Search for the cell housing the specified text and yield its (x, y) center coordinate. 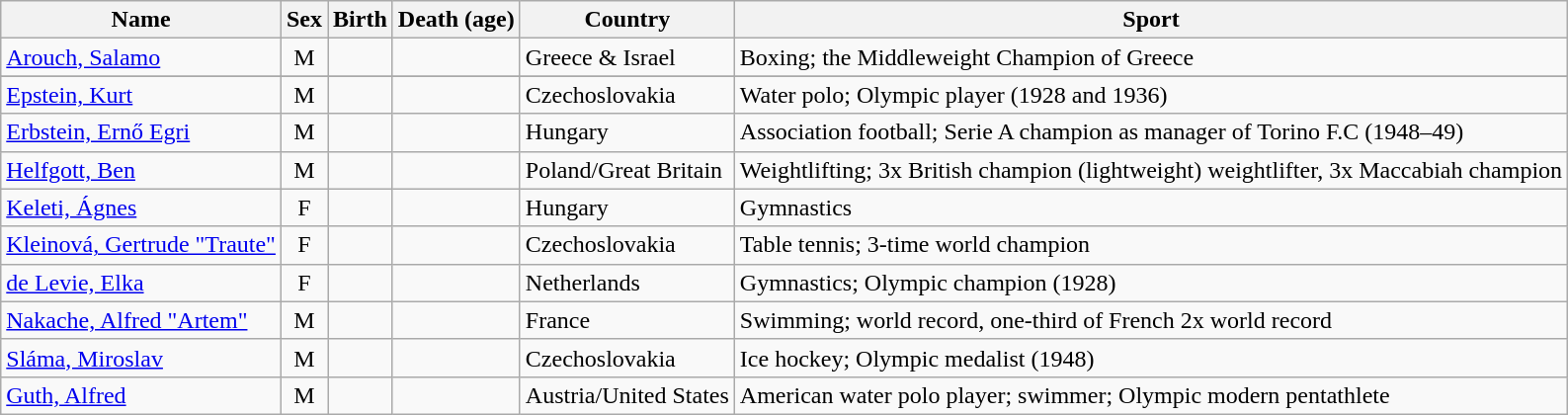
Weightlifting; 3x British champion (lightweight) weightlifter, 3x Maccabiah champion (1150, 170)
American water polo player; swimmer; Olympic modern pentathlete (1150, 395)
Helfgott, Ben (141, 170)
Sex (304, 20)
France (626, 320)
Greece & Israel (626, 57)
Austria/United States (626, 395)
Country (626, 20)
Nakache, Alfred "Artem" (141, 320)
Poland/Great Britain (626, 170)
Table tennis; 3-time world champion (1150, 245)
Gymnastics; Olympic champion (1928) (1150, 283)
Ice hockey; Olympic medalist (1948) (1150, 358)
Keleti, Ágnes (141, 207)
de Levie, Elka (141, 283)
Sláma, Miroslav (141, 358)
Gymnastics (1150, 207)
Boxing; the Middleweight Champion of Greece (1150, 57)
Guth, Alfred (141, 395)
Association football; Serie A champion as manager of Torino F.C (1948–49) (1150, 132)
Kleinová, Gertrude "Traute" (141, 245)
Name (141, 20)
Epstein, Kurt (141, 95)
Sport (1150, 20)
Erbstein, Ernő Egri (141, 132)
Death (age) (456, 20)
Water polo; Olympic player (1928 and 1936) (1150, 95)
Netherlands (626, 283)
Arouch, Salamo (141, 57)
Swimming; world record, one-third of French 2x world record (1150, 320)
Birth (361, 20)
